Capture the cell that displays the provided text and extract its (X, Y) central coordinate. 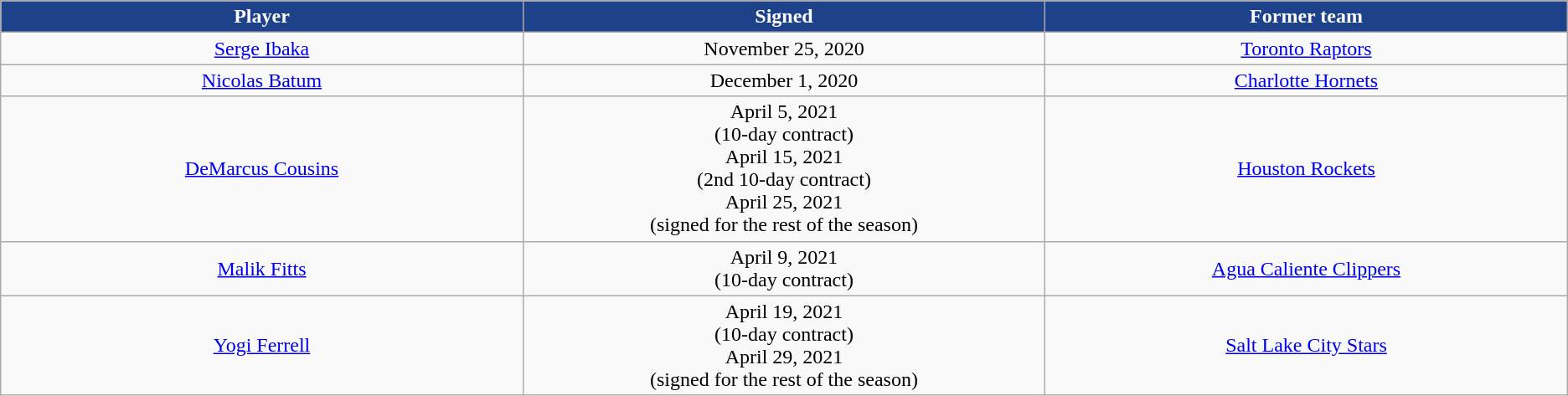
November 25, 2020 (784, 49)
Houston Rockets (1307, 169)
Salt Lake City Stars (1307, 345)
DeMarcus Cousins (261, 169)
Nicolas Batum (261, 80)
Agua Caliente Clippers (1307, 268)
Player (261, 17)
April 5, 2021(10-day contract)April 15, 2021(2nd 10-day contract)April 25, 2021(signed for the rest of the season) (784, 169)
Serge Ibaka (261, 49)
April 9, 2021(10-day contract) (784, 268)
Charlotte Hornets (1307, 80)
Former team (1307, 17)
December 1, 2020 (784, 80)
Malik Fitts (261, 268)
April 19, 2021(10-day contract)April 29, 2021(signed for the rest of the season) (784, 345)
Signed (784, 17)
Yogi Ferrell (261, 345)
Toronto Raptors (1307, 49)
